Determine the [X, Y] coordinate at the center of the cell enclosing the given text.  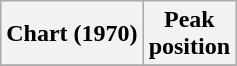
Peakposition [189, 34]
Chart (1970) [72, 34]
